Scan for the cell matching the given text and deliver its (x, y) coordinate at center. 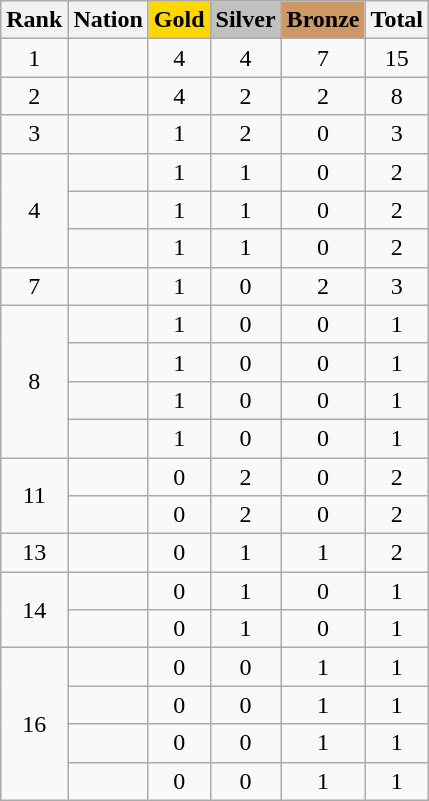
Gold (179, 20)
Bronze (323, 20)
Rank (34, 20)
13 (34, 553)
Total (397, 20)
15 (397, 58)
16 (34, 724)
14 (34, 610)
Nation (108, 20)
11 (34, 496)
Silver (246, 20)
